From the cell containing the given text, extract its center point as [x, y] coordinate. 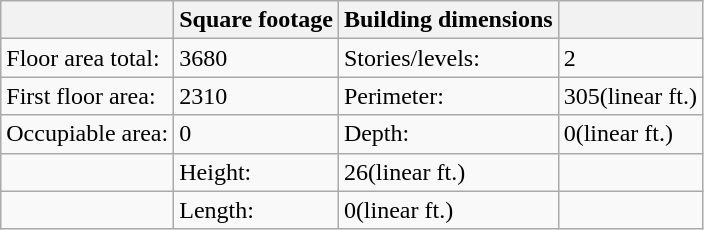
First floor area: [88, 96]
Depth: [448, 134]
3680 [256, 58]
Stories/levels: [448, 58]
Height: [256, 172]
Building dimensions [448, 20]
2 [630, 58]
26(linear ft.) [448, 172]
0 [256, 134]
Length: [256, 210]
Occupiable area: [88, 134]
Perimeter: [448, 96]
2310 [256, 96]
Floor area total: [88, 58]
305(linear ft.) [630, 96]
Square footage [256, 20]
